Return the [X, Y] coordinate for the center point of the cell that contains the specified text.  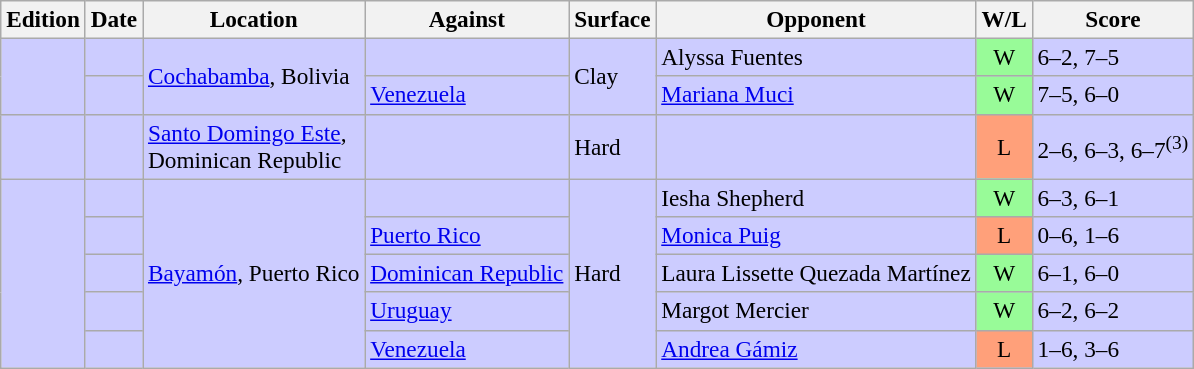
W/L [1004, 19]
Dominican Republic [467, 273]
0–6, 1–6 [1112, 235]
2–6, 6–3, 6–7(3) [1112, 146]
Edition [44, 19]
Puerto Rico [467, 235]
Cochabamba, Bolivia [254, 76]
6–1, 6–0 [1112, 273]
6–2, 7–5 [1112, 57]
Iesha Shepherd [816, 197]
Clay [612, 76]
Monica Puig [816, 235]
Opponent [816, 19]
Surface [612, 19]
Uruguay [467, 311]
Margot Mercier [816, 311]
6–2, 6–2 [1112, 311]
Andrea Gámiz [816, 349]
6–3, 6–1 [1112, 197]
Bayamón, Puerto Rico [254, 272]
Laura Lissette Quezada Martínez [816, 273]
Alyssa Fuentes [816, 57]
Location [254, 19]
Against [467, 19]
Date [114, 19]
Score [1112, 19]
7–5, 6–0 [1112, 95]
Mariana Muci [816, 95]
Santo Domingo Este, Dominican Republic [254, 146]
1–6, 3–6 [1112, 349]
